Capture the cell that displays the provided text and extract its (x, y) central coordinate. 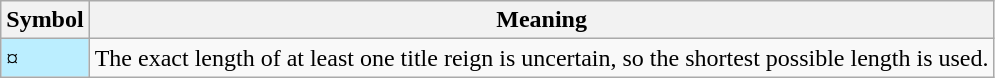
Symbol (45, 20)
Meaning (542, 20)
The exact length of at least one title reign is uncertain, so the shortest possible length is used. (542, 58)
¤ (45, 58)
